Return the [X, Y] coordinate for the center point of the cell that contains the specified text.  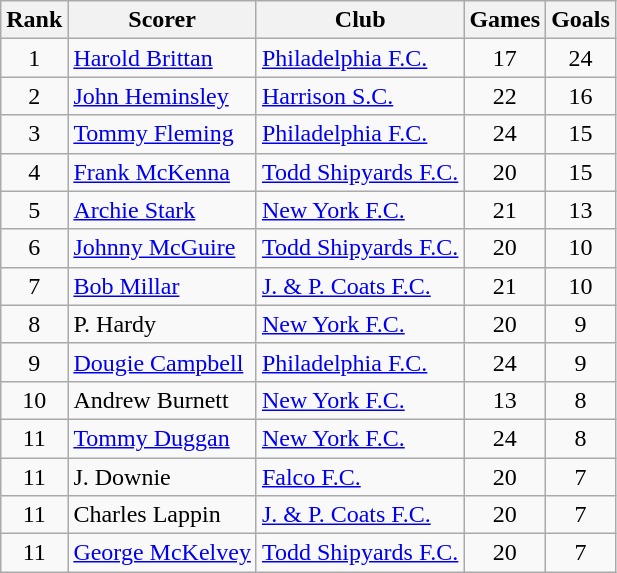
Johnny McGuire [162, 248]
4 [34, 172]
P. Hardy [162, 324]
17 [505, 58]
Games [505, 20]
5 [34, 210]
Andrew Burnett [162, 400]
Tommy Duggan [162, 438]
1 [34, 58]
Harrison S.C. [360, 96]
Rank [34, 20]
2 [34, 96]
6 [34, 248]
22 [505, 96]
Tommy Fleming [162, 134]
John Heminsley [162, 96]
Archie Stark [162, 210]
Goals [581, 20]
Bob Millar [162, 286]
Dougie Campbell [162, 362]
Club [360, 20]
Charles Lappin [162, 515]
Frank McKenna [162, 172]
Scorer [162, 20]
Falco F.C. [360, 477]
J. Downie [162, 477]
16 [581, 96]
Harold Brittan [162, 58]
George McKelvey [162, 553]
3 [34, 134]
